For the text-containing cell, return its midpoint in [x, y] coordinate format. 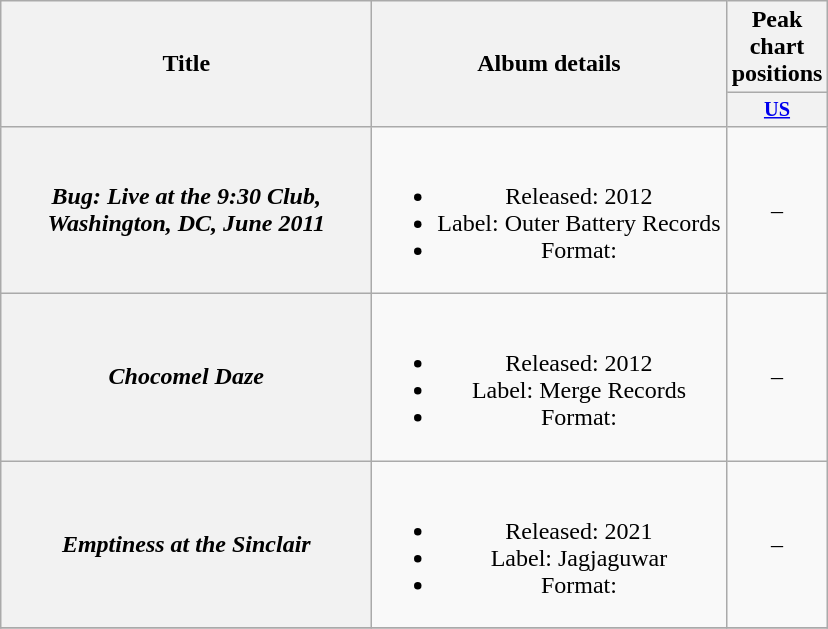
Released: 2012Label: Outer Battery RecordsFormat: [549, 210]
Released: 2012Label: Merge RecordsFormat: [549, 378]
Album details [549, 64]
Emptiness at the Sinclair [186, 544]
Peak chart positions [777, 47]
Bug: Live at the 9:30 Club, Washington, DC, June 2011 [186, 210]
US [777, 110]
Title [186, 64]
Chocomel Daze [186, 378]
Released: 2021Label: JagjaguwarFormat: [549, 544]
